Return [X, Y] of the center of cell containing provided text 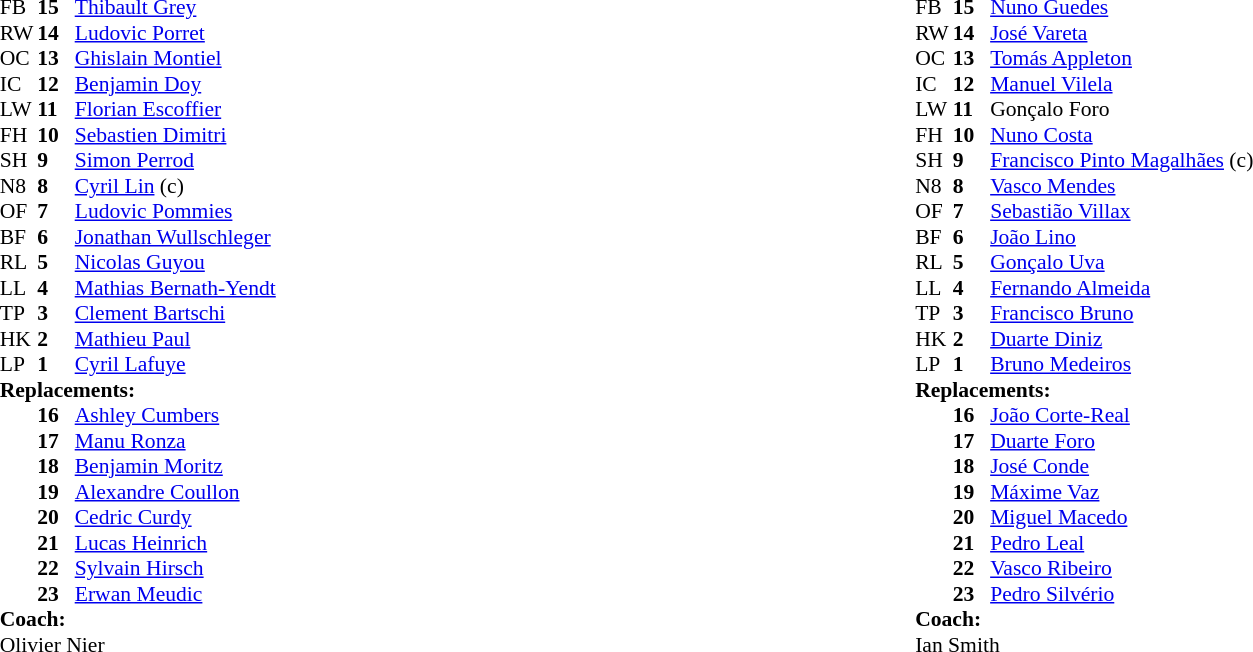
Lucas Heinrich [176, 543]
Manuel Vilela [1122, 84]
Francisco Pinto Magalhães (c) [1122, 161]
Sylvain Hirsch [176, 569]
Vasco Ribeiro [1122, 569]
Cyril Lafuye [176, 365]
Pedro Leal [1122, 543]
Máxime Vaz [1122, 492]
Clement Bartschi [176, 313]
Duarte Foro [1122, 441]
Erwan Meudic [176, 594]
Sebastien Dimitri [176, 135]
Jonathan Wullschleger [176, 237]
Ludovic Porret [176, 33]
Simon Perrod [176, 161]
Fernando Almeida [1122, 288]
Alexandre Coullon [176, 492]
Benjamin Doy [176, 84]
Sebastião Villax [1122, 211]
Nuno Costa [1122, 135]
Mathieu Paul [176, 339]
Nicolas Guyou [176, 263]
Manu Ronza [176, 441]
José Vareta [1122, 33]
Ghislain Montiel [176, 59]
Duarte Diniz [1122, 339]
Vasco Mendes [1122, 186]
Cyril Lin (c) [176, 186]
Miguel Macedo [1122, 517]
Ashley Cumbers [176, 415]
Bruno Medeiros [1122, 365]
Pedro Silvério [1122, 594]
Cedric Curdy [176, 517]
Mathias Bernath-Yendt [176, 288]
Florian Escoffier [176, 109]
Gonçalo Uva [1122, 263]
Gonçalo Foro [1122, 109]
Francisco Bruno [1122, 313]
Benjamin Moritz [176, 467]
João Lino [1122, 237]
Ludovic Pommies [176, 211]
José Conde [1122, 467]
João Corte-Real [1122, 415]
Tomás Appleton [1122, 59]
